Search for the cell housing the specified text and yield its (x, y) center coordinate. 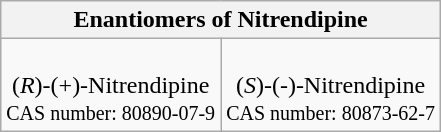
(R)-(+)-Nitrendipine CAS number: 80890-07-9 (111, 85)
Enantiomers of Nitrendipine (221, 20)
(S)-(-)-Nitrendipine CAS number: 80873-62-7 (331, 85)
